Return the [X, Y] coordinate for the center point of the cell that contains the specified text.  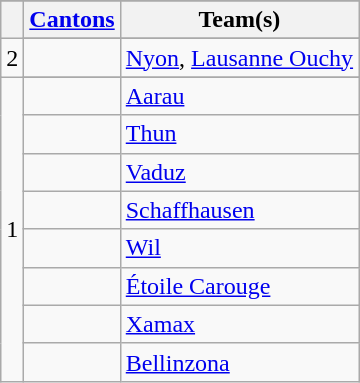
2 [12, 58]
Vaduz [239, 172]
1 [12, 229]
Wil [239, 248]
Bellinzona [239, 362]
Thun [239, 134]
Aarau [239, 96]
Team(s) [239, 20]
Étoile Carouge [239, 286]
Xamax [239, 324]
Schaffhausen [239, 210]
Nyon, Lausanne Ouchy [239, 58]
Cantons [72, 20]
